Return (X, Y) of the center of cell containing provided text 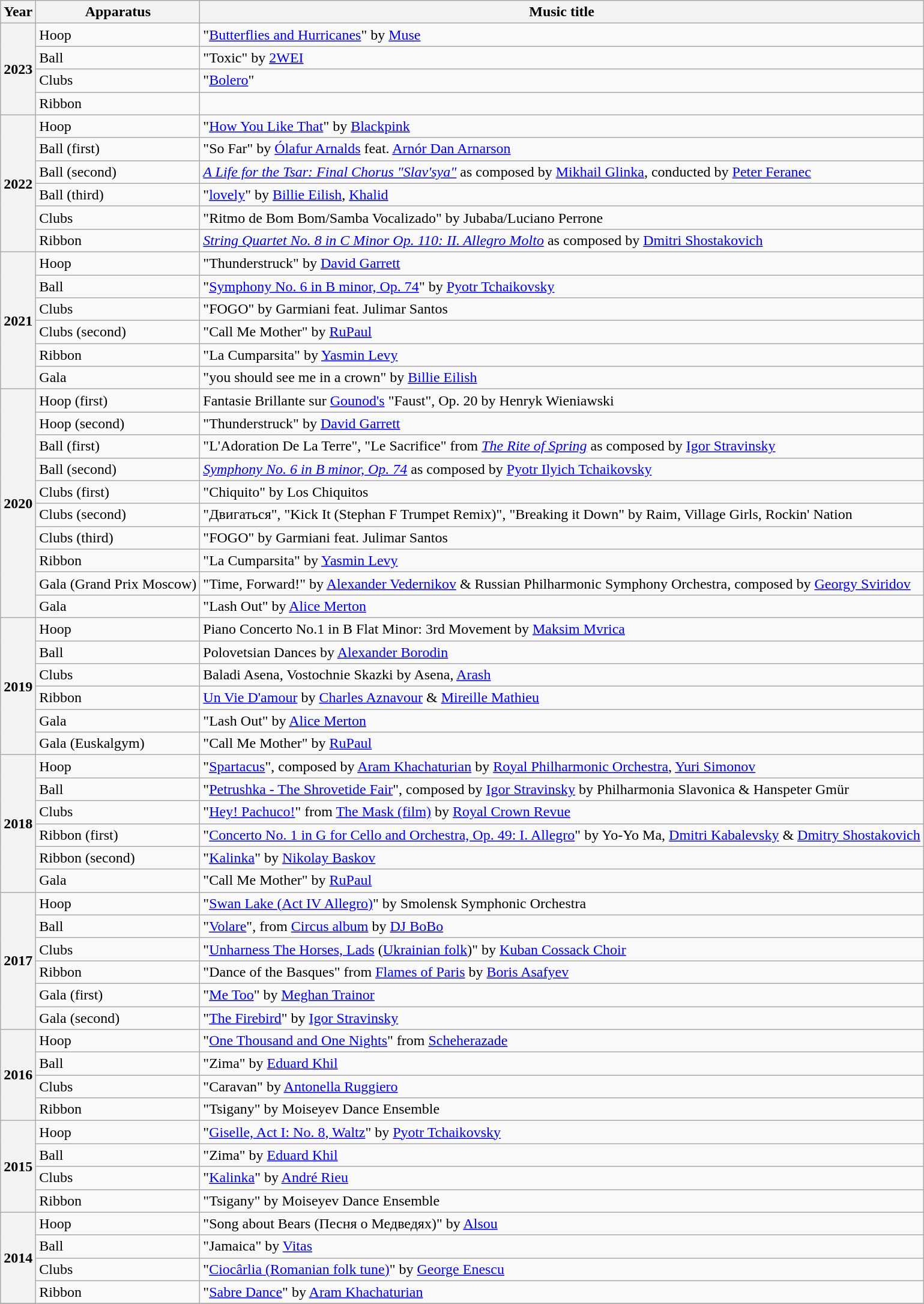
"Giselle, Act I: No. 8, Waltz" by Pyotr Tchaikovsky (562, 1132)
Baladi Asena, Vostochnie Skazki by Asena, Arash (562, 675)
"Symphony No. 6 in B minor, Op. 74" by Pyotr Tchaikovsky (562, 287)
"Ciocârlia (Romanian folk tune)" by George Enescu (562, 1269)
2016 (18, 1075)
"Sabre Dance" by Aram Khachaturian (562, 1292)
"Toxic" by 2WEI (562, 58)
Clubs (first) (118, 492)
"Petrushka - The Shrovetide Fair", composed by Igor Stravinsky by Philharmonia Slavonica & Hanspeter Gmür (562, 789)
Clubs (third) (118, 538)
Ball (third) (118, 195)
Ribbon (second) (118, 858)
"Song about Bears (Песня о Медведях)" by Alsou (562, 1224)
"Me Too" by Meghan Trainor (562, 995)
2022 (18, 183)
2017 (18, 960)
Hoop (first) (118, 401)
Gala (first) (118, 995)
"L'Adoration De La Terre", "Le Sacrifice" from The Rite of Spring as composed by Igor Stravinsky (562, 446)
"Двигаться", "Kick It (Stephan F Trumpet Remix)", "Breaking it Down" by Raim, Village Girls, Rockin' Nation (562, 515)
"Caravan" by Antonella Ruggiero (562, 1087)
"Time, Forward!" by Alexander Vedernikov & Russian Philharmonic Symphony Orchestra, composed by Georgy Sviridov (562, 583)
Apparatus (118, 12)
Music title (562, 12)
"Kalinka" by André Rieu (562, 1178)
"Dance of the Basques" from Flames of Paris by Boris Asafyev (562, 972)
"How You Like That" by Blackpink (562, 126)
Ribbon (first) (118, 835)
"Hey! Pachuco!" from The Mask (film) by Royal Crown Revue (562, 812)
Gala (second) (118, 1018)
"Jamaica" by Vitas (562, 1246)
"Volare", from Circus album by DJ BoBo (562, 926)
"So Far" by Ólafur Arnalds feat. Arnór Dan Arnarson (562, 149)
"Swan Lake (Act IV Allegro)" by Smolensk Symphonic Orchestra (562, 903)
"Unharness The Horses, Lads (Ukrainian folk)" by Kuban Cossack Choir (562, 949)
A Life for the Tsar: Final Chorus "Slav'sya" as composed by Mikhail Glinka, conducted by Peter Feranec (562, 172)
2020 (18, 503)
Fantasie Brillante sur Gounod's "Faust", Op. 20 by Henryk Wieniawski (562, 401)
"lovely" by Billie Eilish, Khalid (562, 195)
Year (18, 12)
Gala (Grand Prix Moscow) (118, 583)
"Spartacus", composed by Aram Khachaturian by Royal Philharmonic Orchestra, Yuri Simonov (562, 766)
"Butterflies and Hurricanes" by Muse (562, 35)
"Bolero" (562, 80)
2018 (18, 823)
Un Vie D'amour by Charles Aznavour & Mireille Mathieu (562, 698)
"Chiquito" by Los Chiquitos (562, 492)
"Concerto No. 1 in G for Cello and Orchestra, Op. 49: I. Allegro" by Yo-Yo Ma, Dmitri Kabalevsky & Dmitry Shostakovich (562, 835)
Hoop (second) (118, 423)
2015 (18, 1166)
2014 (18, 1258)
2019 (18, 686)
"Kalinka" by Nikolay Baskov (562, 858)
Polovetsian Dances by Alexander Borodin (562, 652)
"you should see me in a crown" by Billie Eilish (562, 378)
"One Thousand and One Nights" from Scheherazade (562, 1041)
Gala (Euskalgym) (118, 744)
2021 (18, 320)
Piano Concerto No.1 in B Flat Minor: 3rd Movement by Maksim Mvrica (562, 629)
Symphony No. 6 in B minor, Op. 74 as composed by Pyotr Ilyich Tchaikovsky (562, 469)
String Quartet No. 8 in C Minor Op. 110: II. Allegro Molto as composed by Dmitri Shostakovich (562, 240)
2023 (18, 69)
"The Firebird" by Igor Stravinsky (562, 1018)
"Ritmo de Bom Bom/Samba Vocalizado" by Jubaba/Luciano Perrone (562, 217)
